From the cell containing the given text, extract its center point as [x, y] coordinate. 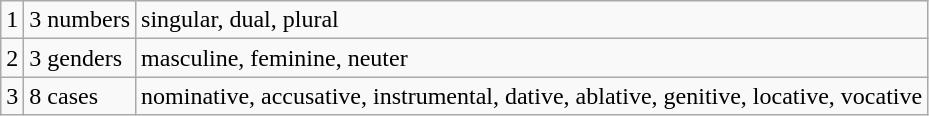
1 [12, 20]
3 numbers [80, 20]
8 cases [80, 96]
nominative, accusative, instrumental, dative, ablative, genitive, locative, vocative [532, 96]
2 [12, 58]
singular, dual, plural [532, 20]
3 [12, 96]
3 genders [80, 58]
masculine, feminine, neuter [532, 58]
